Return (x, y) of the center of cell containing provided text 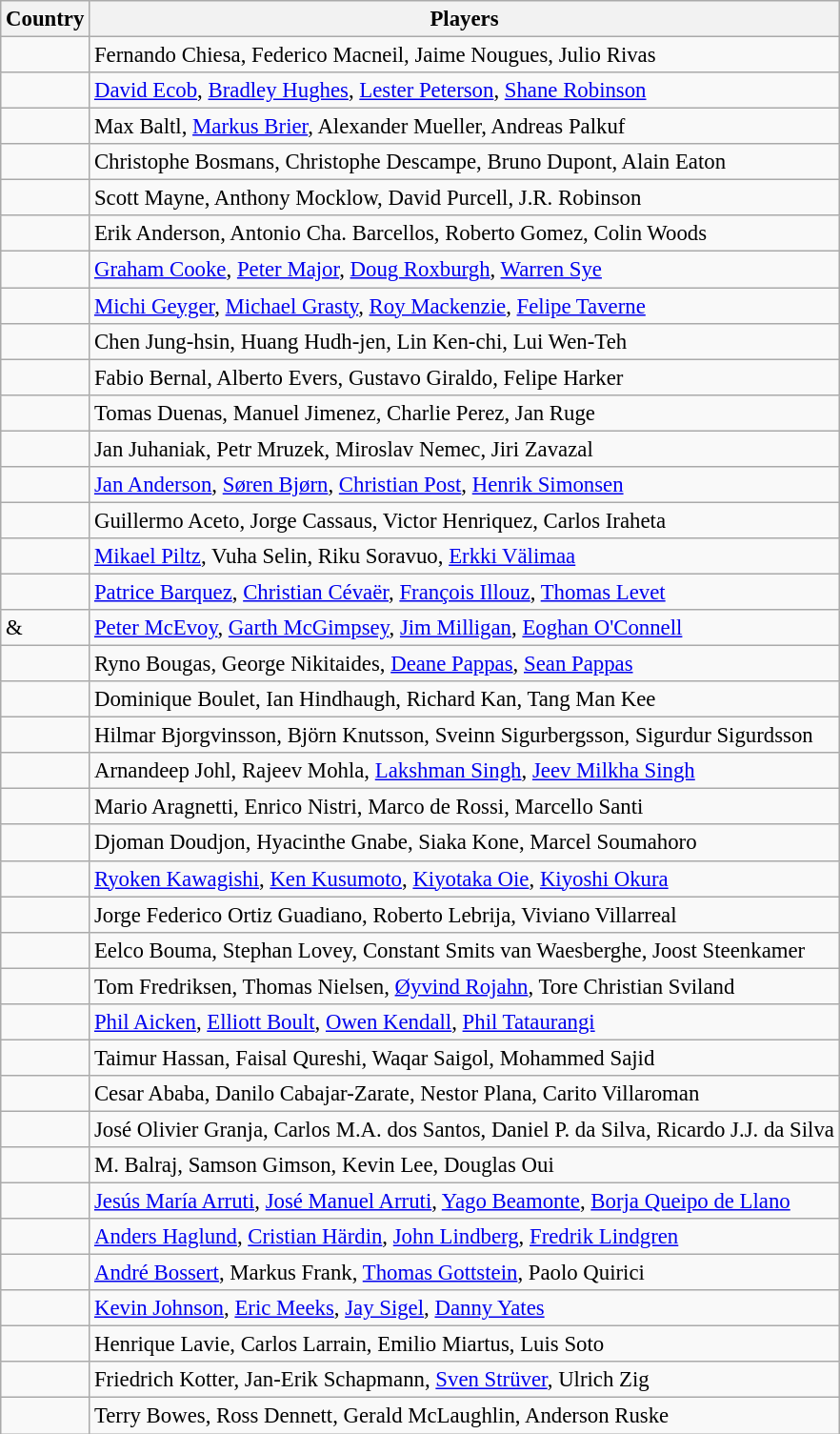
Peter McEvoy, Garth McGimpsey, Jim Milligan, Eoghan O'Connell (465, 628)
Henrique Lavie, Carlos Larrain, Emilio Miartus, Luis Soto (465, 1344)
Fernando Chiesa, Federico Macneil, Jaime Nougues, Julio Rivas (465, 55)
Djoman Doudjon, Hyacinthe Gnabe, Siaka Kone, Marcel Soumahoro (465, 843)
Max Baltl, Markus Brier, Alexander Mueller, Andreas Palkuf (465, 127)
José Olivier Granja, Carlos M.A. dos Santos, Daniel P. da Silva, Ricardo J.J. da Silva (465, 1129)
Cesar Ababa, Danilo Cabajar-Zarate, Nestor Plana, Carito Villaroman (465, 1094)
Hilmar Bjorgvinsson, Björn Knutsson, Sveinn Sigurbergsson, Sigurdur Sigurdsson (465, 736)
Mikael Piltz, Vuha Selin, Riku Soravuo, Erkki Välimaa (465, 556)
Tomas Duenas, Manuel Jimenez, Charlie Perez, Jan Ruge (465, 413)
Guillermo Aceto, Jorge Cassaus, Victor Henriquez, Carlos Iraheta (465, 520)
Ryno Bougas, George Nikitaides, Deane Pappas, Sean Pappas (465, 664)
André Bossert, Markus Frank, Thomas Gottstein, Paolo Quirici (465, 1273)
Arnandeep Johl, Rajeev Mohla, Lakshman Singh, Jeev Milkha Singh (465, 771)
Anders Haglund, Cristian Härdin, John Lindberg, Fredrik Lindgren (465, 1237)
Jan Anderson, Søren Bjørn, Christian Post, Henrik Simonsen (465, 485)
Jorge Federico Ortiz Guadiano, Roberto Lebrija, Viviano Villarreal (465, 915)
Fabio Bernal, Alberto Evers, Gustavo Giraldo, Felipe Harker (465, 377)
& (46, 628)
Mario Aragnetti, Enrico Nistri, Marco de Rossi, Marcello Santi (465, 807)
Terry Bowes, Ross Dennett, Gerald McLaughlin, Anderson Ruske (465, 1416)
David Ecob, Bradley Hughes, Lester Peterson, Shane Robinson (465, 91)
Phil Aicken, Elliott Boult, Owen Kendall, Phil Tataurangi (465, 1022)
Players (465, 19)
Scott Mayne, Anthony Mocklow, David Purcell, J.R. Robinson (465, 198)
Tom Fredriksen, Thomas Nielsen, Øyvind Rojahn, Tore Christian Sviland (465, 986)
Michi Geyger, Michael Grasty, Roy Mackenzie, Felipe Taverne (465, 306)
Erik Anderson, Antonio Cha. Barcellos, Roberto Gomez, Colin Woods (465, 233)
Ryoken Kawagishi, Ken Kusumoto, Kiyotaka Oie, Kiyoshi Okura (465, 879)
Christophe Bosmans, Christophe Descampe, Bruno Dupont, Alain Eaton (465, 162)
Jan Juhaniak, Petr Mruzek, Miroslav Nemec, Jiri Zavazal (465, 449)
Eelco Bouma, Stephan Lovey, Constant Smits van Waesberghe, Joost Steenkamer (465, 950)
Kevin Johnson, Eric Meeks, Jay Sigel, Danny Yates (465, 1308)
Dominique Boulet, Ian Hindhaugh, Richard Kan, Tang Man Kee (465, 699)
Patrice Barquez, Christian Cévaër, François Illouz, Thomas Levet (465, 592)
Jesús María Arruti, José Manuel Arruti, Yago Beamonte, Borja Queipo de Llano (465, 1202)
Graham Cooke, Peter Major, Doug Roxburgh, Warren Sye (465, 270)
Friedrich Kotter, Jan-Erik Schapmann, Sven Strüver, Ulrich Zig (465, 1381)
Taimur Hassan, Faisal Qureshi, Waqar Saigol, Mohammed Sajid (465, 1058)
Chen Jung-hsin, Huang Hudh-jen, Lin Ken-chi, Lui Wen-Teh (465, 341)
M. Balraj, Samson Gimson, Kevin Lee, Douglas Oui (465, 1165)
Country (46, 19)
